Capture the cell that displays the provided text and extract its [x, y] central coordinate. 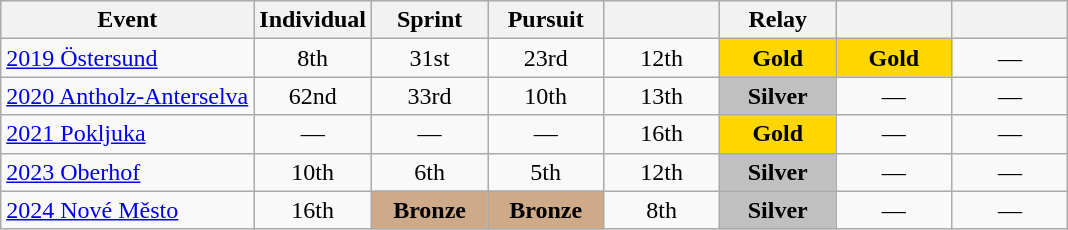
31st [430, 58]
Event [128, 20]
2023 Oberhof [128, 172]
33rd [430, 96]
2021 Pokljuka [128, 134]
Sprint [430, 20]
Pursuit [546, 20]
5th [546, 172]
2019 Östersund [128, 58]
13th [662, 96]
2020 Antholz-Anterselva [128, 96]
2024 Nové Město [128, 210]
62nd [313, 96]
6th [430, 172]
Individual [313, 20]
23rd [546, 58]
Relay [778, 20]
